Return the (x, y) coordinate for the center point of the cell that contains the specified text.  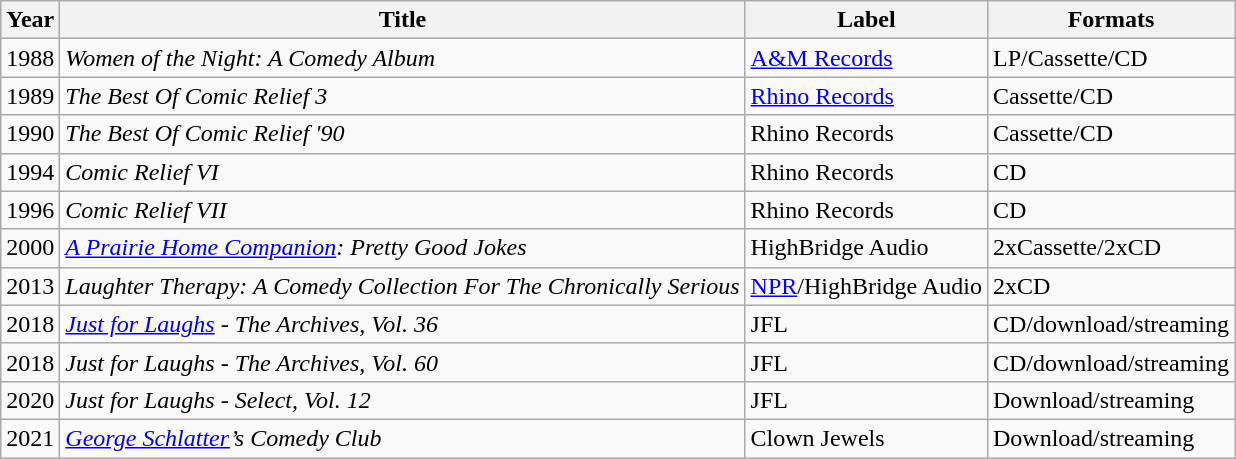
Year (30, 20)
Comic Relief VI (402, 172)
The Best Of Comic Relief 3 (402, 96)
Laughter Therapy: A Comedy Collection For The Chronically Serious (402, 286)
2020 (30, 400)
2021 (30, 438)
2013 (30, 286)
1988 (30, 58)
HighBridge Audio (866, 248)
Label (866, 20)
Clown Jewels (866, 438)
Just for Laughs - Select, Vol. 12 (402, 400)
George Schlatter’s Comedy Club (402, 438)
Title (402, 20)
Comic Relief VII (402, 210)
LP/Cassette/CD (1110, 58)
Women of the Night: A Comedy Album (402, 58)
1996 (30, 210)
A&M Records (866, 58)
A Prairie Home Companion: Pretty Good Jokes (402, 248)
2000 (30, 248)
Just for Laughs - The Archives, Vol. 60 (402, 362)
The Best Of Comic Relief '90 (402, 134)
2xCassette/2xCD (1110, 248)
2xCD (1110, 286)
NPR/HighBridge Audio (866, 286)
1994 (30, 172)
Just for Laughs - The Archives, Vol. 36 (402, 324)
Formats (1110, 20)
1990 (30, 134)
1989 (30, 96)
